Search for the cell housing the specified text and yield its [X, Y] center coordinate. 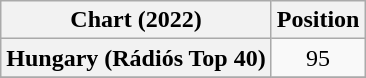
Chart (2022) [136, 20]
Hungary (Rádiós Top 40) [136, 58]
95 [318, 58]
Position [318, 20]
